Search for the cell housing the specified text and yield its [x, y] center coordinate. 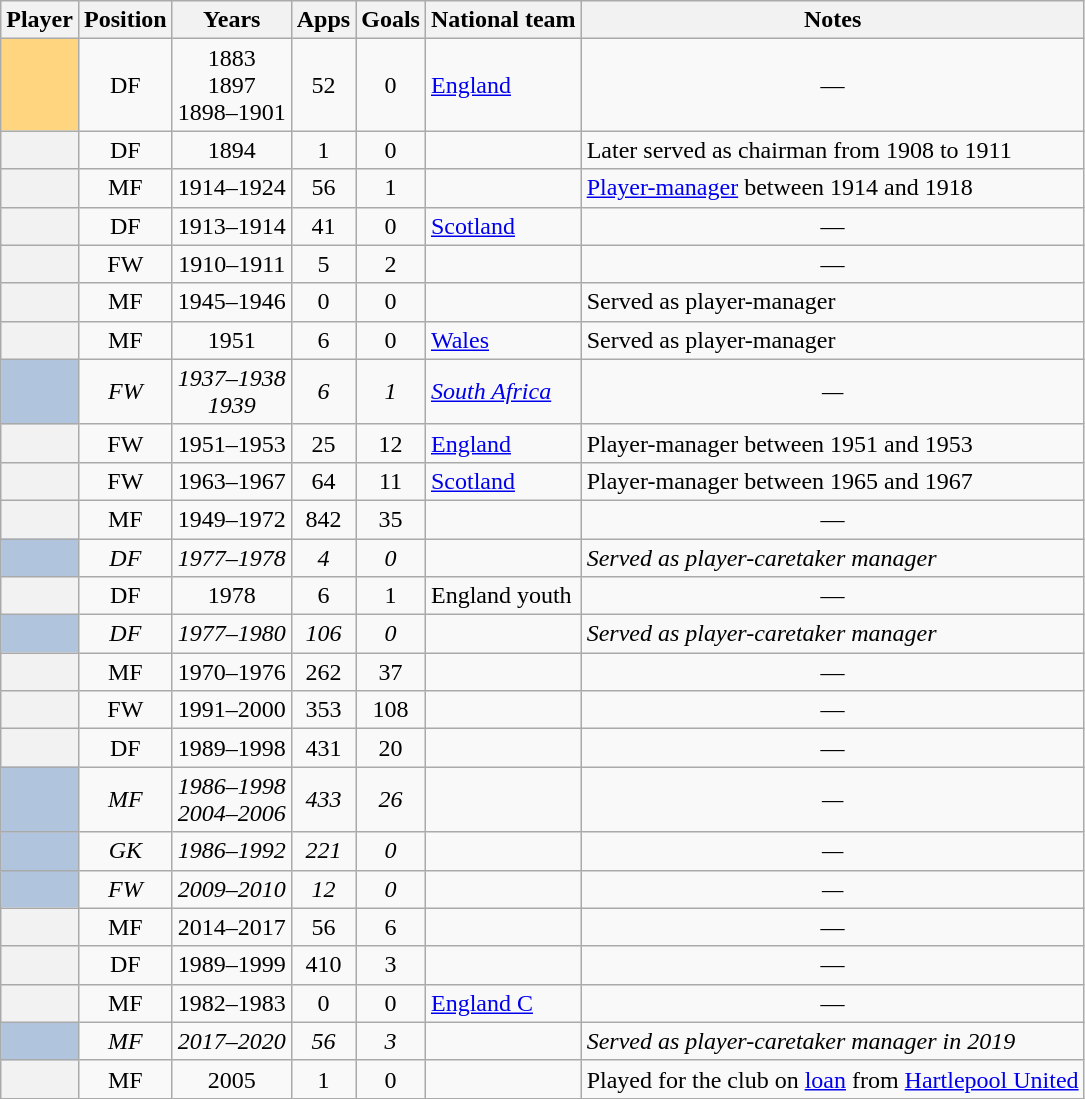
1977–1980 [232, 634]
52 [323, 85]
188318971898–1901 [232, 85]
106 [323, 634]
1894 [232, 150]
1910–1911 [232, 264]
1951–1953 [232, 443]
1982–1983 [232, 1003]
1986–1992 [232, 851]
Goals [391, 20]
GK [125, 851]
National team [503, 20]
35 [391, 519]
4 [323, 557]
2 [391, 264]
353 [323, 710]
1945–1946 [232, 302]
108 [391, 710]
1977–1978 [232, 557]
64 [323, 481]
South Africa [503, 392]
37 [391, 672]
Apps [323, 20]
Served as player-caretaker manager in 2019 [832, 1041]
Later served as chairman from 1908 to 1911 [832, 150]
1986–19982004–2006 [232, 800]
2005 [232, 1079]
1914–1924 [232, 188]
Wales [503, 340]
2009–2010 [232, 889]
26 [391, 800]
11 [391, 481]
Played for the club on loan from Hartlepool United [832, 1079]
2017–2020 [232, 1041]
41 [323, 226]
20 [391, 748]
433 [323, 800]
England youth [503, 596]
5 [323, 264]
1963–1967 [232, 481]
1970–1976 [232, 672]
1949–1972 [232, 519]
262 [323, 672]
1951 [232, 340]
2014–2017 [232, 927]
1991–2000 [232, 710]
Years [232, 20]
1913–1914 [232, 226]
Player-manager between 1951 and 1953 [832, 443]
Player [40, 20]
Position [125, 20]
1937–19381939 [232, 392]
1989–1999 [232, 965]
842 [323, 519]
431 [323, 748]
Player-manager between 1965 and 1967 [832, 481]
1978 [232, 596]
Player-manager between 1914 and 1918 [832, 188]
410 [323, 965]
25 [323, 443]
221 [323, 851]
1989–1998 [232, 748]
Notes [832, 20]
England C [503, 1003]
